Determine the (X, Y) coordinate at the center of the cell enclosing the given text.  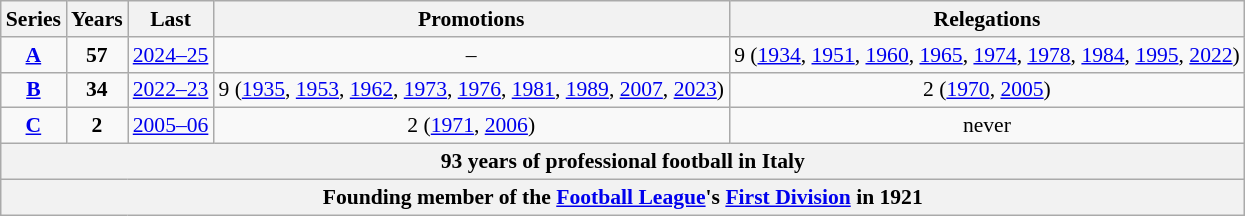
Founding member of the Football League's First Division in 1921 (623, 197)
Years (97, 19)
2 (97, 126)
Series (34, 19)
9 (1935, 1953, 1962, 1973, 1976, 1981, 1989, 2007, 2023) (471, 90)
57 (97, 55)
– (471, 55)
Last (171, 19)
9 (1934, 1951, 1960, 1965, 1974, 1978, 1984, 1995, 2022) (987, 55)
93 years of professional football in Italy (623, 162)
2 (1971, 2006) (471, 126)
2 (1970, 2005) (987, 90)
Relegations (987, 19)
2005–06 (171, 126)
B (34, 90)
Promotions (471, 19)
A (34, 55)
2024–25 (171, 55)
34 (97, 90)
never (987, 126)
C (34, 126)
2022–23 (171, 90)
